Locate the cell with the specified text and output its [X, Y] center coordinate. 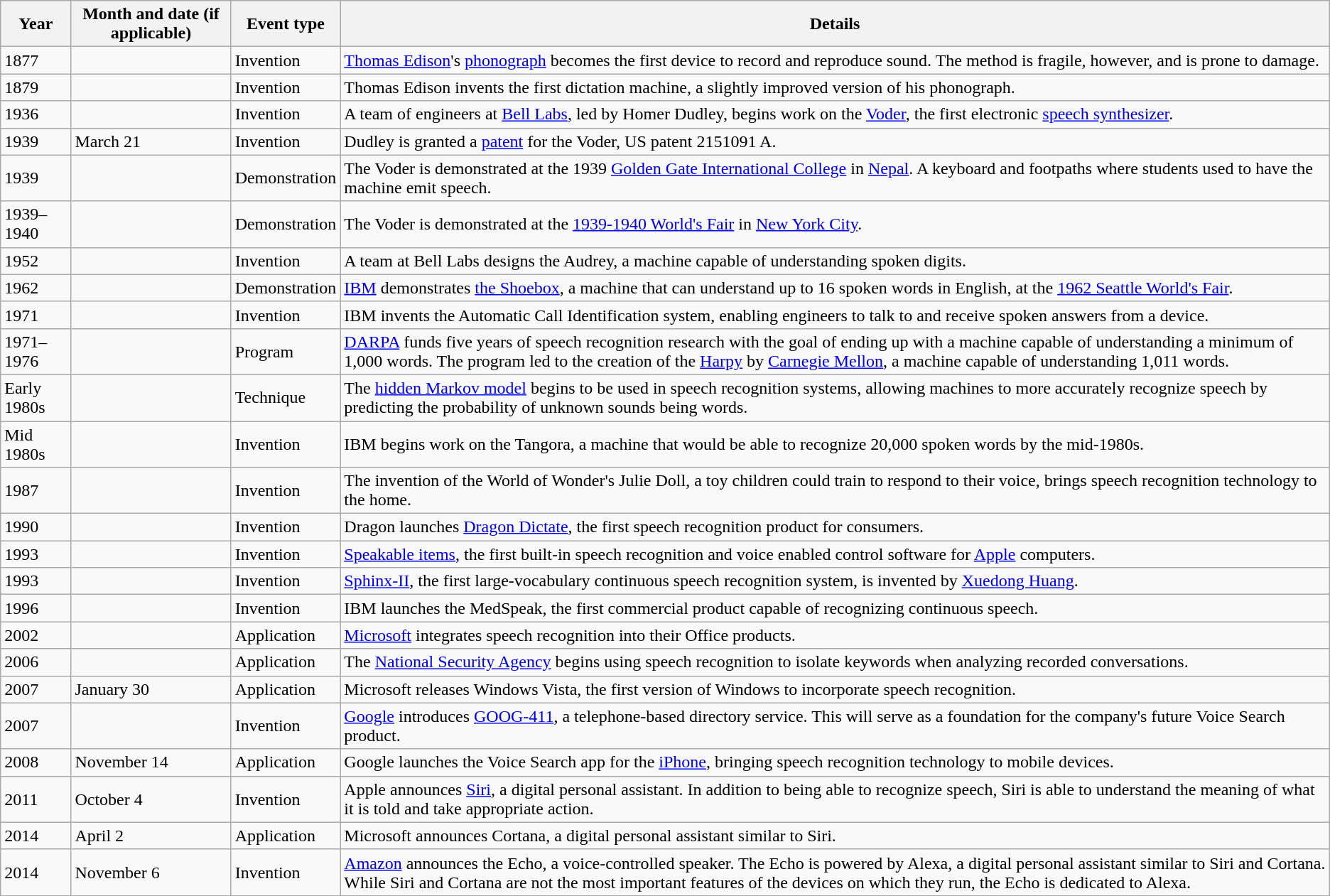
Early 1980s [36, 398]
April 2 [151, 836]
Microsoft releases Windows Vista, the first version of Windows to incorporate speech recognition. [835, 689]
IBM demonstrates the Shoebox, a machine that can understand up to 16 spoken words in English, at the 1962 Seattle World's Fair. [835, 288]
1936 [36, 114]
Google launches the Voice Search app for the iPhone, bringing speech recognition technology to mobile devices. [835, 762]
March 21 [151, 141]
Mid 1980s [36, 443]
IBM launches the MedSpeak, the first commercial product capable of recognizing continuous speech. [835, 608]
1879 [36, 87]
1990 [36, 527]
Year [36, 24]
Month and date (if applicable) [151, 24]
November 6 [151, 873]
Speakable items, the first built-in speech recognition and voice enabled control software for Apple computers. [835, 554]
1971 [36, 315]
2008 [36, 762]
Dudley is granted a patent for the Voder, US patent 2151091 A. [835, 141]
1996 [36, 608]
Details [835, 24]
2002 [36, 635]
January 30 [151, 689]
The Voder is demonstrated at the 1939-1940 World's Fair in New York City. [835, 225]
IBM begins work on the Tangora, a machine that would be able to recognize 20,000 spoken words by the mid-1980s. [835, 443]
Program [286, 351]
The National Security Agency begins using speech recognition to isolate keywords when analyzing recorded conversations. [835, 662]
Thomas Edison's phonograph becomes the first device to record and reproduce sound. The method is fragile, however, and is prone to damage. [835, 60]
Thomas Edison invents the first dictation machine, a slightly improved version of his phonograph. [835, 87]
1877 [36, 60]
2006 [36, 662]
Google introduces GOOG-411, a telephone-based directory service. This will serve as a foundation for the company's future Voice Search product. [835, 726]
2011 [36, 799]
1939–1940 [36, 225]
October 4 [151, 799]
Dragon launches Dragon Dictate, the first speech recognition product for consumers. [835, 527]
Event type [286, 24]
1971–1976 [36, 351]
A team at Bell Labs designs the Audrey, a machine capable of understanding spoken digits. [835, 261]
A team of engineers at Bell Labs, led by Homer Dudley, begins work on the Voder, the first electronic speech synthesizer. [835, 114]
1952 [36, 261]
IBM invents the Automatic Call Identification system, enabling engineers to talk to and receive spoken answers from a device. [835, 315]
Microsoft announces Cortana, a digital personal assistant similar to Siri. [835, 836]
1962 [36, 288]
1987 [36, 490]
Technique [286, 398]
Microsoft integrates speech recognition into their Office products. [835, 635]
Sphinx-II, the first large-vocabulary continuous speech recognition system, is invented by Xuedong Huang. [835, 581]
November 14 [151, 762]
